Return the (X, Y) coordinate for the center point of the cell that contains the specified text.  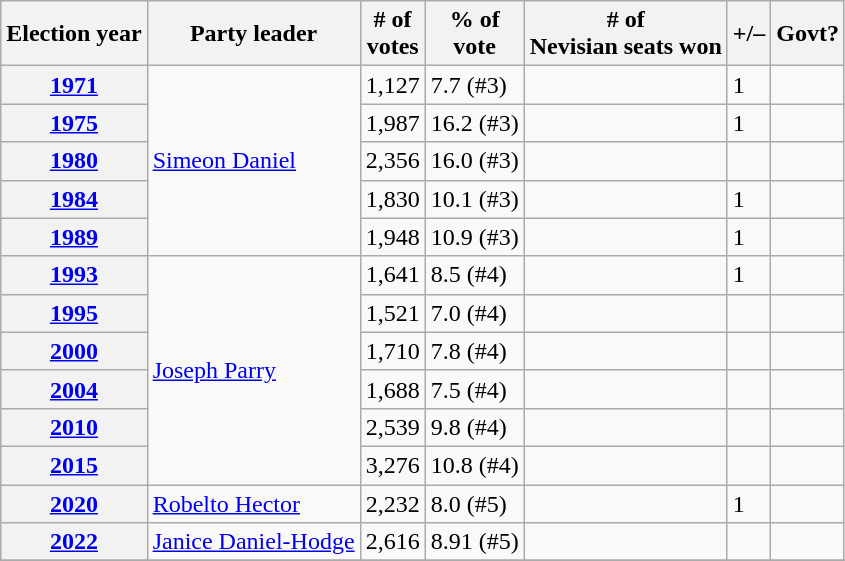
Joseph Parry (254, 370)
1984 (74, 199)
7.7 (#3) (474, 85)
1971 (74, 85)
Election year (74, 34)
1,710 (392, 351)
8.5 (#4) (474, 275)
10.8 (#4) (474, 465)
1,948 (392, 237)
Party leader (254, 34)
# ofNevisian seats won (626, 34)
1,688 (392, 389)
1989 (74, 237)
8.0 (#5) (474, 503)
1,830 (392, 199)
2,539 (392, 427)
2020 (74, 503)
2,232 (392, 503)
2010 (74, 427)
10.9 (#3) (474, 237)
16.2 (#3) (474, 123)
1,987 (392, 123)
2,356 (392, 161)
Janice Daniel-Hodge (254, 542)
1980 (74, 161)
1995 (74, 313)
+/– (748, 34)
3,276 (392, 465)
% ofvote (474, 34)
Govt? (808, 34)
2000 (74, 351)
2,616 (392, 542)
8.91 (#5) (474, 542)
1,127 (392, 85)
2004 (74, 389)
# ofvotes (392, 34)
7.8 (#4) (474, 351)
7.0 (#4) (474, 313)
1975 (74, 123)
1,521 (392, 313)
16.0 (#3) (474, 161)
Simeon Daniel (254, 161)
2015 (74, 465)
Robelto Hector (254, 503)
7.5 (#4) (474, 389)
10.1 (#3) (474, 199)
1993 (74, 275)
2022 (74, 542)
9.8 (#4) (474, 427)
1,641 (392, 275)
